Locate the cell with the specified text and output its [x, y] center coordinate. 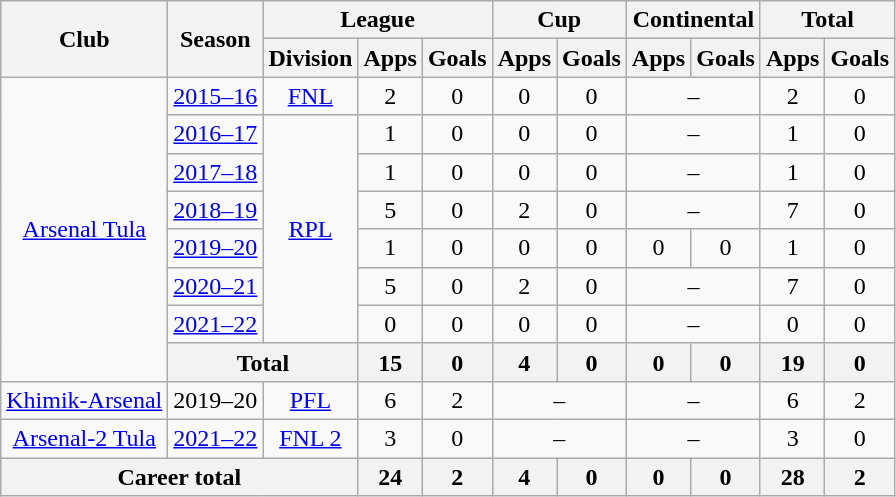
24 [390, 477]
2015–16 [216, 96]
15 [390, 362]
League [378, 20]
Division [310, 58]
2017–18 [216, 172]
Khimik-Arsenal [84, 400]
Club [84, 39]
Season [216, 39]
RPL [310, 229]
Arsenal-2 Tula [84, 438]
2018–19 [216, 210]
2020–21 [216, 286]
Cup [559, 20]
2016–17 [216, 134]
FNL [310, 96]
Continental [693, 20]
PFL [310, 400]
Career total [180, 477]
19 [792, 362]
Arsenal Tula [84, 229]
28 [792, 477]
FNL 2 [310, 438]
